Scan for the cell matching the given text and deliver its (X, Y) coordinate at center. 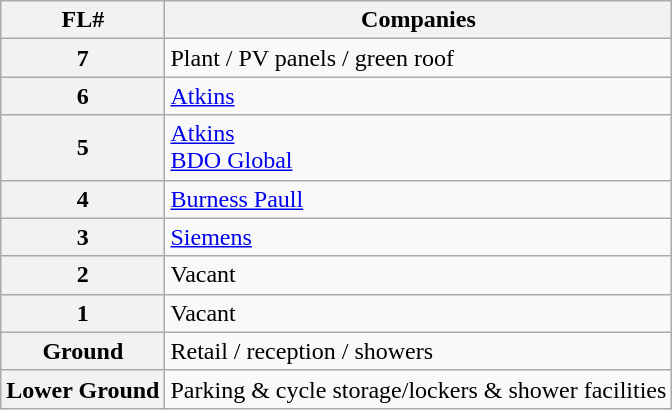
Ground (83, 351)
Siemens (418, 237)
Lower Ground (83, 389)
FL# (83, 20)
4 (83, 199)
Plant / PV panels / green roof (418, 58)
2 (83, 275)
Retail / reception / showers (418, 351)
Companies (418, 20)
6 (83, 96)
Atkins BDO Global (418, 148)
Parking & cycle storage/lockers & shower facilities (418, 389)
1 (83, 313)
3 (83, 237)
Atkins (418, 96)
5 (83, 148)
Burness Paull (418, 199)
7 (83, 58)
